Return (X, Y) of the center of cell containing provided text 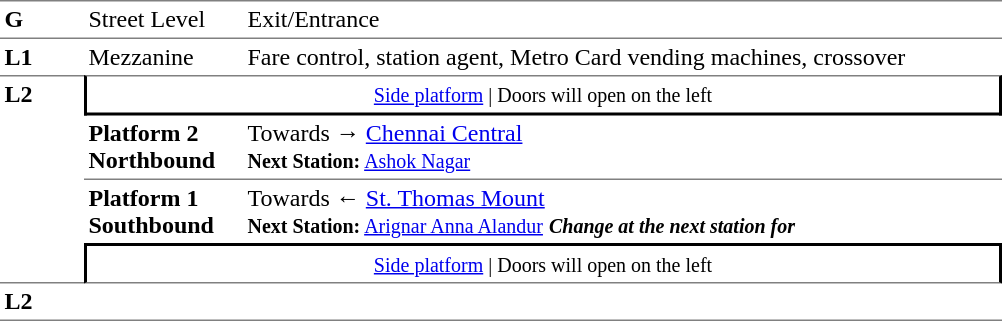
Fare control, station agent, Metro Card vending machines, crossover (622, 57)
Towards → Chennai CentralNext Station: Ashok Nagar (622, 148)
G (42, 20)
Street Level (164, 20)
Mezzanine (164, 57)
Exit/Entrance (622, 20)
Towards ← St. Thomas MountNext Station: Arignar Anna Alandur Change at the next station for (622, 212)
L1 (42, 57)
L2 (42, 179)
Platform 2Northbound (164, 148)
Platform 1Southbound (164, 212)
